Determine the (x, y) coordinate at the center of the cell enclosing the given text.  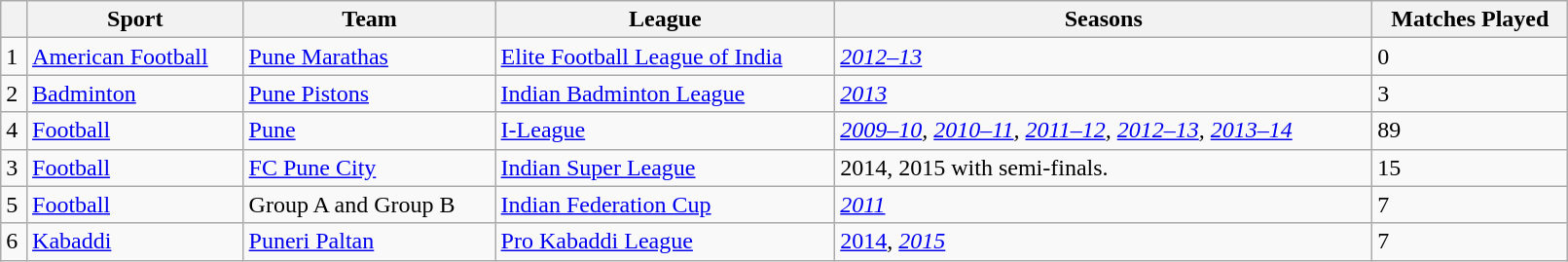
2011 (1104, 205)
Group A and Group B (370, 205)
Pro Kabaddi League (666, 242)
Pune Pistons (370, 94)
2014, 2015 with semi-finals. (1104, 168)
League (666, 19)
Matches Played (1470, 19)
Indian Super League (666, 168)
2 (14, 94)
2012–13 (1104, 56)
2013 (1104, 94)
4 (14, 131)
0 (1470, 56)
1 (14, 56)
FC Pune City (370, 168)
Team (370, 19)
Elite Football League of India (666, 56)
2014, 2015 (1104, 242)
American Football (136, 56)
Seasons (1104, 19)
I-League (666, 131)
Pune (370, 131)
Indian Badminton League (666, 94)
Badminton (136, 94)
Kabaddi (136, 242)
5 (14, 205)
Sport (136, 19)
Indian Federation Cup (666, 205)
Pune Marathas (370, 56)
15 (1470, 168)
Puneri Paltan (370, 242)
2009–10, 2010–11, 2011–12, 2012–13, 2013–14 (1104, 131)
6 (14, 242)
89 (1470, 131)
